Detect which cell encompasses the target text, then output its (x, y) center coordinate. 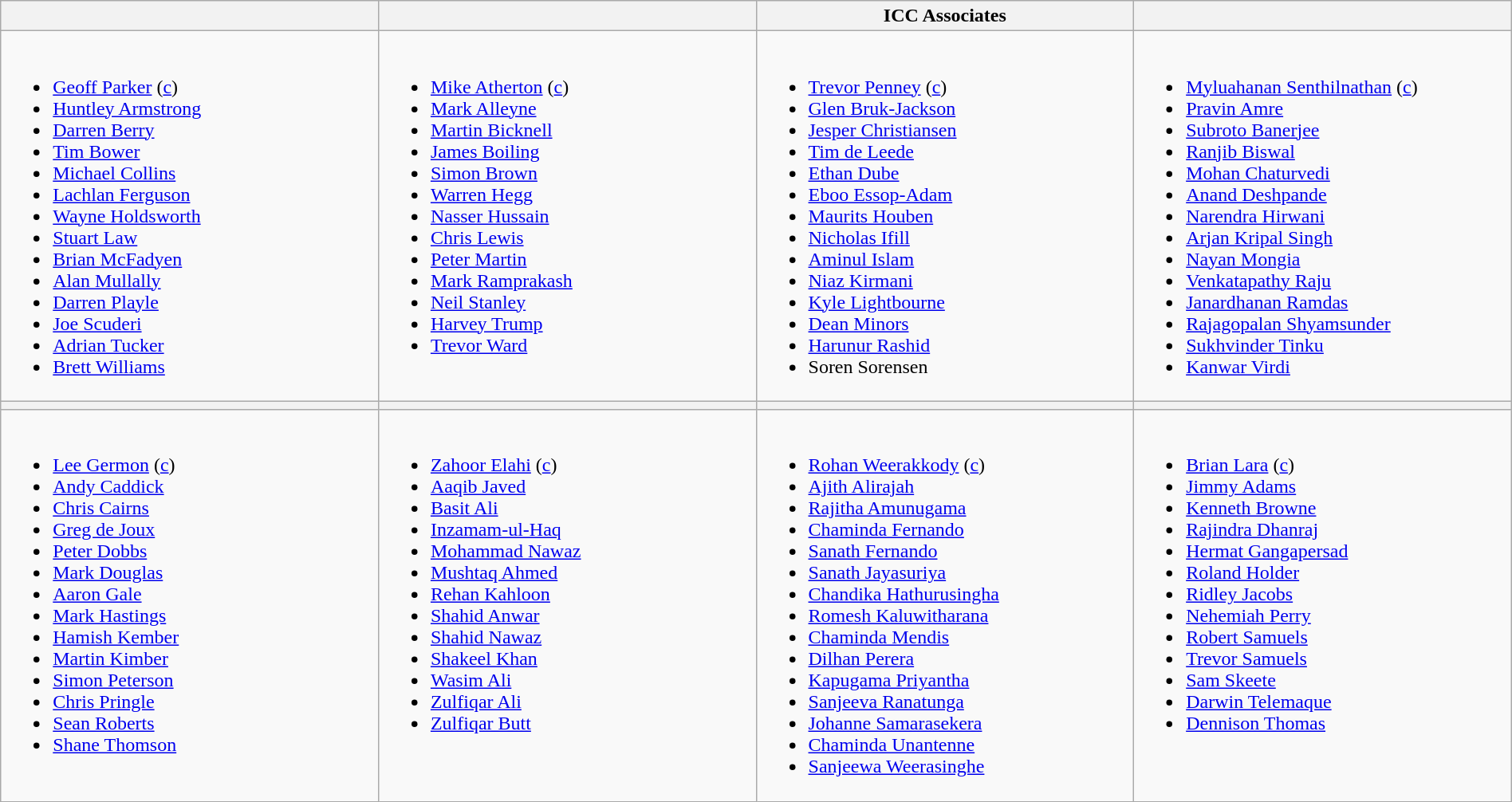
ICC Associates (945, 16)
